Capture the cell that displays the provided text and extract its (X, Y) central coordinate. 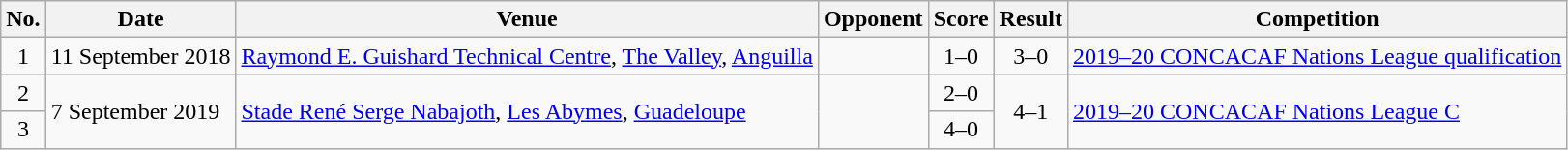
Competition (1317, 19)
3 (23, 130)
No. (23, 19)
Raymond E. Guishard Technical Centre, The Valley, Anguilla (527, 56)
2–0 (961, 93)
2 (23, 93)
2019–20 CONCACAF Nations League qualification (1317, 56)
Opponent (873, 19)
Date (141, 19)
Stade René Serge Nabajoth, Les Abymes, Guadeloupe (527, 111)
11 September 2018 (141, 56)
Score (961, 19)
Venue (527, 19)
1–0 (961, 56)
4–1 (1031, 111)
Result (1031, 19)
2019–20 CONCACAF Nations League C (1317, 111)
1 (23, 56)
7 September 2019 (141, 111)
4–0 (961, 130)
3–0 (1031, 56)
